Provide the [X, Y] coordinate of the cell's center where the given text is located.  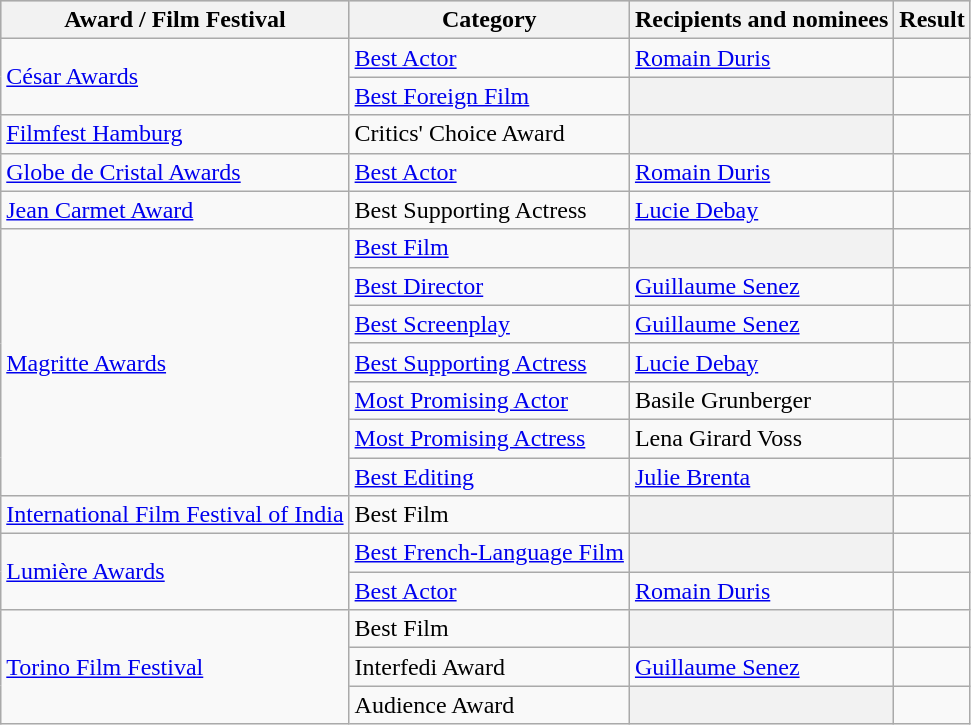
Audience Award [489, 705]
Interfedi Award [489, 667]
Best French-Language Film [489, 553]
Best Editing [489, 477]
Most Promising Actor [489, 400]
Basile Grunberger [761, 400]
Globe de Cristal Awards [175, 172]
Jean Carmet Award [175, 210]
Best Foreign Film [489, 96]
Julie Brenta [761, 477]
César Awards [175, 77]
Lumière Awards [175, 572]
Lena Girard Voss [761, 438]
Torino Film Festival [175, 667]
Recipients and nominees [761, 20]
Best Director [489, 286]
Result [932, 20]
Magritte Awards [175, 362]
Award / Film Festival [175, 20]
Most Promising Actress [489, 438]
Best Screenplay [489, 324]
Critics' Choice Award [489, 134]
Category [489, 20]
Filmfest Hamburg [175, 134]
International Film Festival of India [175, 515]
